Identify which cell holds the provided text, then report its (x, y) central coordinate. 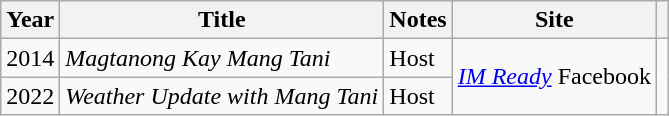
Site (554, 20)
Weather Update with Mang Tani (222, 96)
Title (222, 20)
2014 (30, 58)
IM Ready Facebook (554, 77)
Notes (418, 20)
2022 (30, 96)
Year (30, 20)
Magtanong Kay Mang Tani (222, 58)
